Capture the cell that displays the provided text and extract its [X, Y] central coordinate. 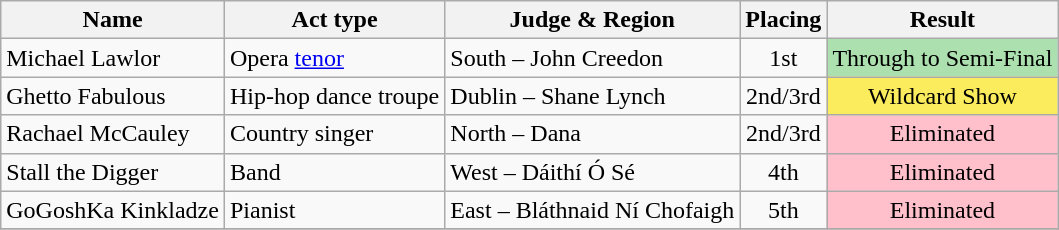
Through to Semi-Final [942, 58]
Band [334, 172]
1st [784, 58]
Dublin – Shane Lynch [592, 96]
Stall the Digger [113, 172]
Judge & Region [592, 20]
GoGoshKa Kinkladze [113, 210]
Act type [334, 20]
North – Dana [592, 134]
Country singer [334, 134]
Hip-hop dance troupe [334, 96]
West – Dáithí Ó Sé [592, 172]
Ghetto Fabulous [113, 96]
Placing [784, 20]
Name [113, 20]
5th [784, 210]
Result [942, 20]
East – Bláthnaid Ní Chofaigh [592, 210]
South – John Creedon [592, 58]
Wildcard Show [942, 96]
Rachael McCauley [113, 134]
4th [784, 172]
Pianist [334, 210]
Opera tenor [334, 58]
Michael Lawlor [113, 58]
